Output the [X, Y] coordinate of the center of the cell containing the given text.  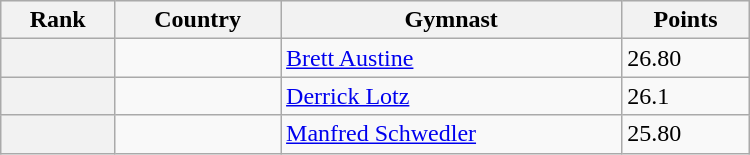
Manfred Schwedler [452, 134]
Brett Austine [452, 58]
Points [686, 20]
Derrick Lotz [452, 96]
Rank [58, 20]
25.80 [686, 134]
26.1 [686, 96]
Gymnast [452, 20]
26.80 [686, 58]
Country [198, 20]
